Return [x, y] of the center of cell containing provided text 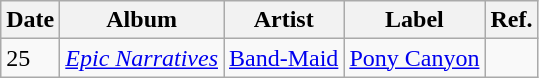
Album [142, 20]
Pony Canyon [414, 58]
Date [30, 20]
Epic Narratives [142, 58]
25 [30, 58]
Ref. [512, 20]
Band-Maid [284, 58]
Artist [284, 20]
Label [414, 20]
